Scan for the cell matching the given text and deliver its [X, Y] coordinate at center. 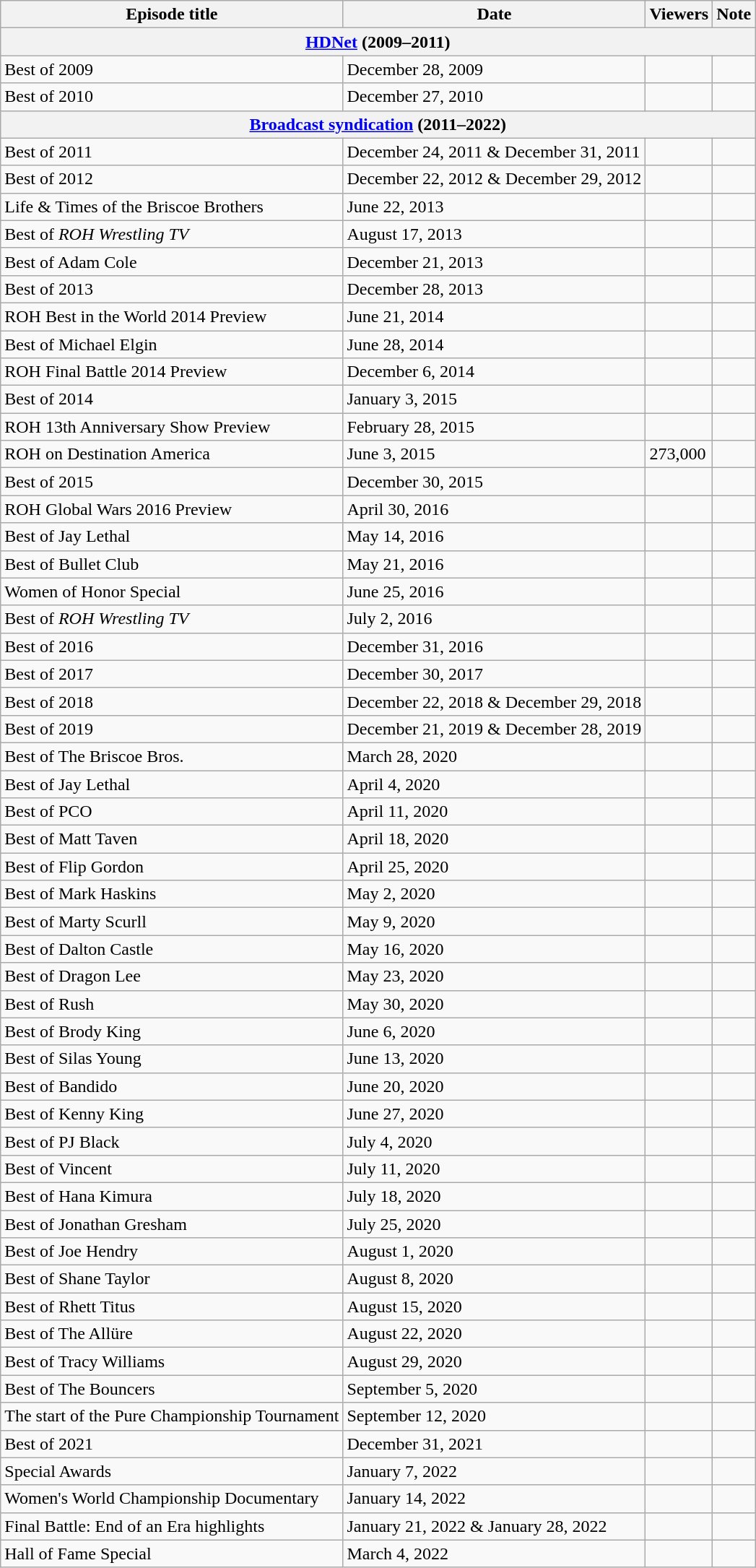
Final Battle: End of an Era highlights [172, 1526]
March 4, 2022 [494, 1554]
August 15, 2020 [494, 1307]
Hall of Fame Special [172, 1554]
ROH Final Battle 2014 Preview [172, 372]
Best of Jonathan Gresham [172, 1224]
Note [734, 14]
HDNet (2009–2011) [378, 42]
August 22, 2020 [494, 1334]
Best of 2017 [172, 674]
June 25, 2016 [494, 592]
August 1, 2020 [494, 1252]
July 4, 2020 [494, 1141]
Viewers [679, 14]
Special Awards [172, 1471]
April 4, 2020 [494, 784]
April 25, 2020 [494, 867]
Best of Flip Gordon [172, 867]
Best of 2009 [172, 69]
December 22, 2018 & December 29, 2018 [494, 701]
Best of 2015 [172, 482]
June 6, 2020 [494, 1031]
June 20, 2020 [494, 1086]
Episode title [172, 14]
Best of PCO [172, 812]
January 21, 2022 & January 28, 2022 [494, 1526]
Best of 2014 [172, 399]
June 3, 2015 [494, 454]
Best of Mark Haskins [172, 894]
Date [494, 14]
August 29, 2020 [494, 1361]
June 27, 2020 [494, 1114]
ROH on Destination America [172, 454]
August 17, 2013 [494, 234]
April 11, 2020 [494, 812]
July 2, 2016 [494, 619]
January 3, 2015 [494, 399]
January 14, 2022 [494, 1499]
Best of Silas Young [172, 1059]
273,000 [679, 454]
March 28, 2020 [494, 756]
December 21, 2019 & December 28, 2019 [494, 729]
December 31, 2016 [494, 646]
Best of The Bouncers [172, 1389]
Best of Tracy Williams [172, 1361]
Best of Shane Taylor [172, 1279]
Best of Michael Elgin [172, 345]
Best of Kenny King [172, 1114]
June 28, 2014 [494, 345]
Best of Rush [172, 1004]
Women's World Championship Documentary [172, 1499]
Best of Matt Taven [172, 839]
Best of PJ Black [172, 1141]
Best of 2021 [172, 1444]
January 7, 2022 [494, 1471]
December 30, 2017 [494, 674]
Best of 2013 [172, 289]
Best of 2010 [172, 97]
July 18, 2020 [494, 1196]
May 30, 2020 [494, 1004]
August 8, 2020 [494, 1279]
Life & Times of the Briscoe Brothers [172, 207]
April 18, 2020 [494, 839]
Best of 2019 [172, 729]
Women of Honor Special [172, 592]
May 21, 2016 [494, 564]
May 23, 2020 [494, 976]
December 28, 2013 [494, 289]
Best of Brody King [172, 1031]
ROH Best in the World 2014 Preview [172, 316]
December 22, 2012 & December 29, 2012 [494, 179]
Best of 2016 [172, 646]
Best of Bullet Club [172, 564]
June 21, 2014 [494, 316]
December 21, 2013 [494, 261]
Best of Marty Scurll [172, 922]
Broadcast syndication (2011–2022) [378, 124]
Best of Bandido [172, 1086]
April 30, 2016 [494, 509]
July 11, 2020 [494, 1169]
June 22, 2013 [494, 207]
December 30, 2015 [494, 482]
Best of Hana Kimura [172, 1196]
December 31, 2021 [494, 1444]
May 2, 2020 [494, 894]
Best of 2012 [172, 179]
May 16, 2020 [494, 949]
Best of Dalton Castle [172, 949]
The start of the Pure Championship Tournament [172, 1416]
Best of Vincent [172, 1169]
September 5, 2020 [494, 1389]
December 6, 2014 [494, 372]
ROH 13th Anniversary Show Preview [172, 427]
Best of The Briscoe Bros. [172, 756]
Best of Adam Cole [172, 261]
September 12, 2020 [494, 1416]
February 28, 2015 [494, 427]
Best of Dragon Lee [172, 976]
Best of Rhett Titus [172, 1307]
May 9, 2020 [494, 922]
June 13, 2020 [494, 1059]
Best of 2011 [172, 152]
December 24, 2011 & December 31, 2011 [494, 152]
Best of Joe Hendry [172, 1252]
ROH Global Wars 2016 Preview [172, 509]
December 27, 2010 [494, 97]
July 25, 2020 [494, 1224]
Best of The Allüre [172, 1334]
December 28, 2009 [494, 69]
May 14, 2016 [494, 537]
Best of 2018 [172, 701]
